Extract the (X, Y) coordinate from the center of the cell holding the provided text.  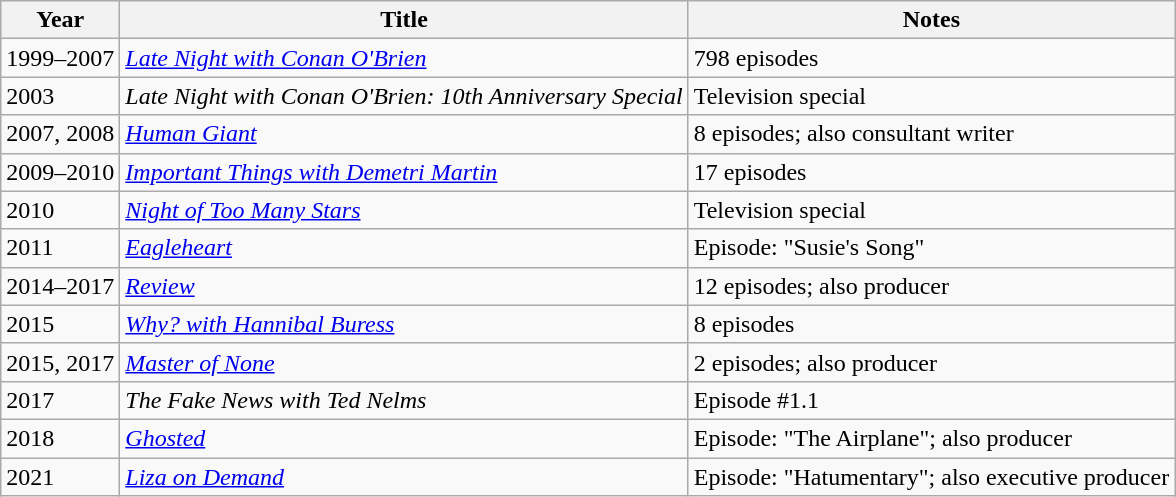
Eagleheart (404, 248)
Episode #1.1 (931, 400)
17 episodes (931, 172)
2007, 2008 (60, 134)
2018 (60, 438)
2015, 2017 (60, 362)
2009–2010 (60, 172)
2011 (60, 248)
Year (60, 20)
Important Things with Demetri Martin (404, 172)
Review (404, 286)
Episode: "Hatumentary"; also executive producer (931, 477)
2015 (60, 324)
Notes (931, 20)
12 episodes; also producer (931, 286)
Liza on Demand (404, 477)
2010 (60, 210)
Why? with Hannibal Buress (404, 324)
Master of None (404, 362)
Ghosted (404, 438)
2014–2017 (60, 286)
2021 (60, 477)
Episode: "Susie's Song" (931, 248)
8 episodes (931, 324)
Episode: "The Airplane"; also producer (931, 438)
2 episodes; also producer (931, 362)
The Fake News with Ted Nelms (404, 400)
Human Giant (404, 134)
1999–2007 (60, 58)
Title (404, 20)
Late Night with Conan O'Brien: 10th Anniversary Special (404, 96)
Late Night with Conan O'Brien (404, 58)
798 episodes (931, 58)
2017 (60, 400)
Night of Too Many Stars (404, 210)
8 episodes; also consultant writer (931, 134)
2003 (60, 96)
